Detect which cell encompasses the target text, then output its (x, y) center coordinate. 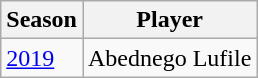
Player (169, 20)
Season (42, 20)
2019 (42, 58)
Abednego Lufile (169, 58)
